Capture the cell that displays the provided text and extract its [x, y] central coordinate. 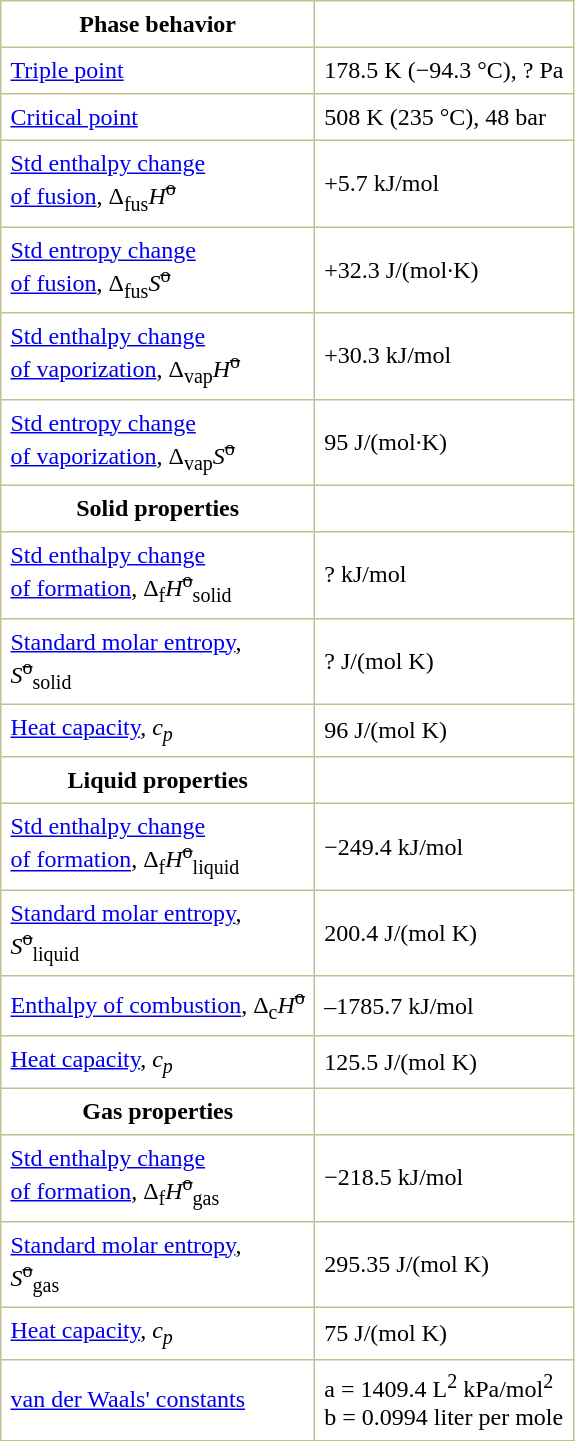
Std entropy changeof vaporization, ΔvapSo [158, 442]
96 J/(mol K) [444, 730]
+30.3 kJ/mol [444, 356]
125.5 J/(mol K) [444, 1062]
Liquid properties [158, 780]
Standard molar entropy,Sogas [158, 1264]
95 J/(mol·K) [444, 442]
178.5 K (−94.3 °C), ? Pa [444, 70]
–1785.7 kJ/mol [444, 1006]
−218.5 kJ/mol [444, 1178]
Triple point [158, 70]
Solid properties [158, 508]
? J/(mol K) [444, 661]
Std enthalpy changeof formation, ΔfHogas [158, 1178]
295.35 J/(mol K) [444, 1264]
a = 1409.4 L2 kPa/mol2 b = 0.0994 liter per mole [444, 1400]
−249.4 kJ/mol [444, 847]
Standard molar entropy,Sosolid [158, 661]
Enthalpy of combustion, ΔcHo [158, 1006]
200.4 J/(mol K) [444, 933]
Std enthalpy changeof fusion, ΔfusHo [158, 183]
van der Waals' constants [158, 1400]
Std entropy changeof fusion, ΔfusSo [158, 270]
Critical point [158, 117]
? kJ/mol [444, 575]
+5.7 kJ/mol [444, 183]
+32.3 J/(mol·K) [444, 270]
Phase behavior [158, 24]
508 K (235 °C), 48 bar [444, 117]
75 J/(mol K) [444, 1334]
Std enthalpy changeof vaporization, ΔvapHo [158, 356]
Std enthalpy changeof formation, ΔfHoliquid [158, 847]
Gas properties [158, 1111]
Std enthalpy changeof formation, ΔfHosolid [158, 575]
Standard molar entropy,Soliquid [158, 933]
